Scan for the cell matching the given text and deliver its [x, y] coordinate at center. 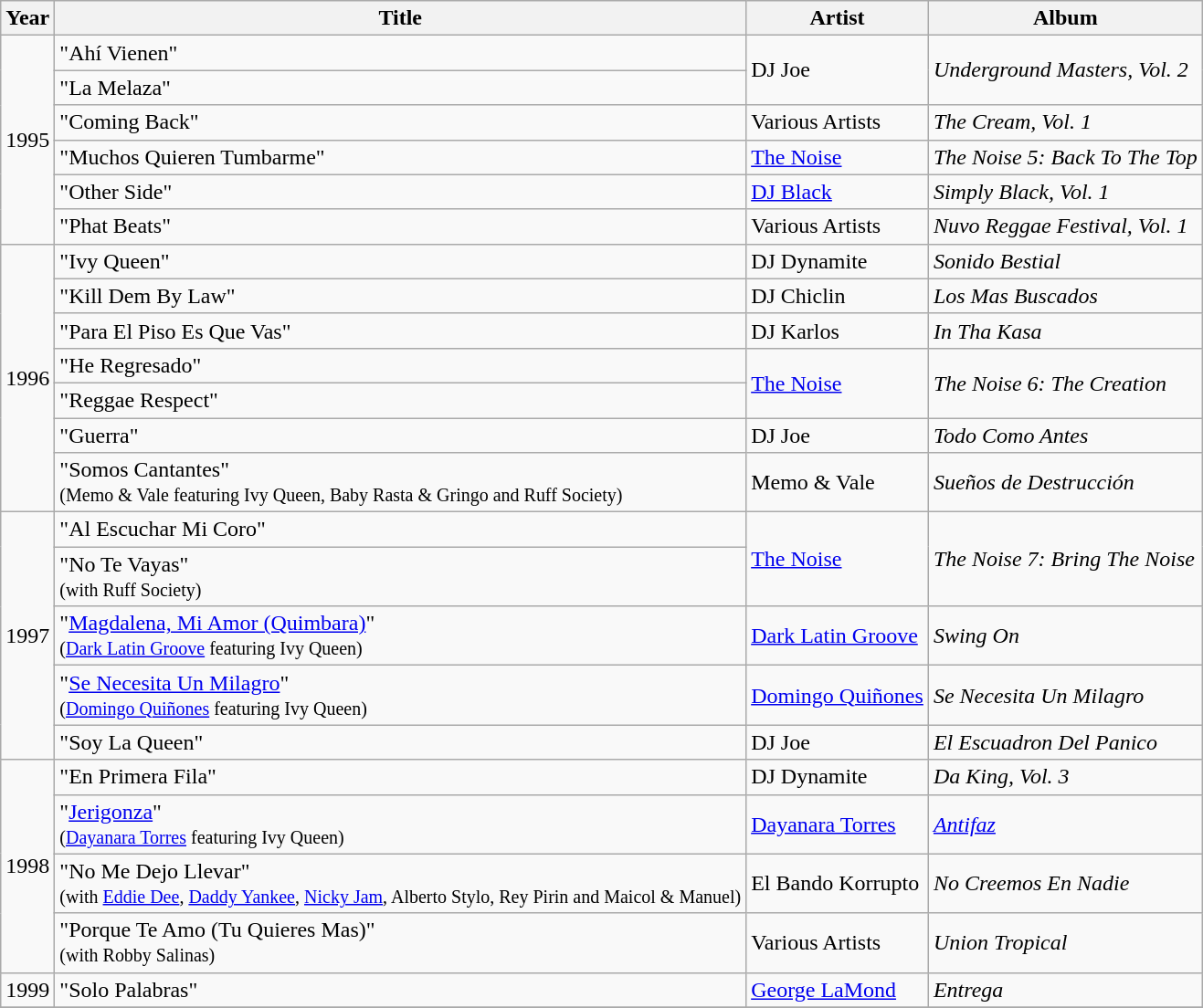
George LaMond [838, 990]
1999 [27, 990]
El Escuadron Del Panico [1065, 742]
"Magdalena, Mi Amor (Quimbara)" (Dark Latin Groove featuring Ivy Queen) [400, 635]
Los Mas Buscados [1065, 296]
"La Melaza" [400, 88]
The Noise 7: Bring The Noise [1065, 559]
Album [1065, 18]
Dayanara Torres [838, 824]
Union Tropical [1065, 942]
The Noise 5: Back To The Top [1065, 157]
1998 [27, 866]
"Solo Palabras" [400, 990]
"Al Escuchar Mi Coro" [400, 530]
In Tha Kasa [1065, 331]
Antifaz [1065, 824]
"Coming Back" [400, 122]
Title [400, 18]
The Noise 6: The Creation [1065, 383]
Simply Black, Vol. 1 [1065, 192]
"Phat Beats" [400, 226]
"He Regresado" [400, 365]
"Ivy Queen" [400, 261]
Domingo Quiñones [838, 696]
"Reggae Respect" [400, 400]
"Other Side" [400, 192]
Artist [838, 18]
"Ahí Vienen" [400, 53]
"Se Necesita Un Milagro" (Domingo Quiñones featuring Ivy Queen) [400, 696]
1995 [27, 140]
The Cream, Vol. 1 [1065, 122]
"Jerigonza" (Dayanara Torres featuring Ivy Queen) [400, 824]
DJ Karlos [838, 331]
"Para El Piso Es Que Vas" [400, 331]
DJ Black [838, 192]
"Soy La Queen" [400, 742]
Todo Como Antes [1065, 436]
El Bando Korrupto [838, 884]
"No Me Dejo Llevar" (with Eddie Dee, Daddy Yankee, Nicky Jam, Alberto Stylo, Rey Pirin and Maicol & Manuel) [400, 884]
Dark Latin Groove [838, 635]
"En Primera Fila" [400, 777]
Se Necesita Un Milagro [1065, 696]
Underground Masters, Vol. 2 [1065, 70]
1997 [27, 635]
Entrega [1065, 990]
Nuvo Reggae Festival, Vol. 1 [1065, 226]
"No Te Vayas" (with Ruff Society) [400, 577]
Sonido Bestial [1065, 261]
DJ Chiclin [838, 296]
"Kill Dem By Law" [400, 296]
Swing On [1065, 635]
Year [27, 18]
Memo & Vale [838, 482]
"Guerra" [400, 436]
"Porque Te Amo (Tu Quieres Mas)" (with Robby Salinas) [400, 942]
"Somos Cantantes" (Memo & Vale featuring Ivy Queen, Baby Rasta & Gringo and Ruff Society) [400, 482]
"Muchos Quieren Tumbarme" [400, 157]
No Creemos En Nadie [1065, 884]
1996 [27, 378]
Sueños de Destrucción [1065, 482]
Da King, Vol. 3 [1065, 777]
